From the cell containing the given text, extract its center point as [X, Y] coordinate. 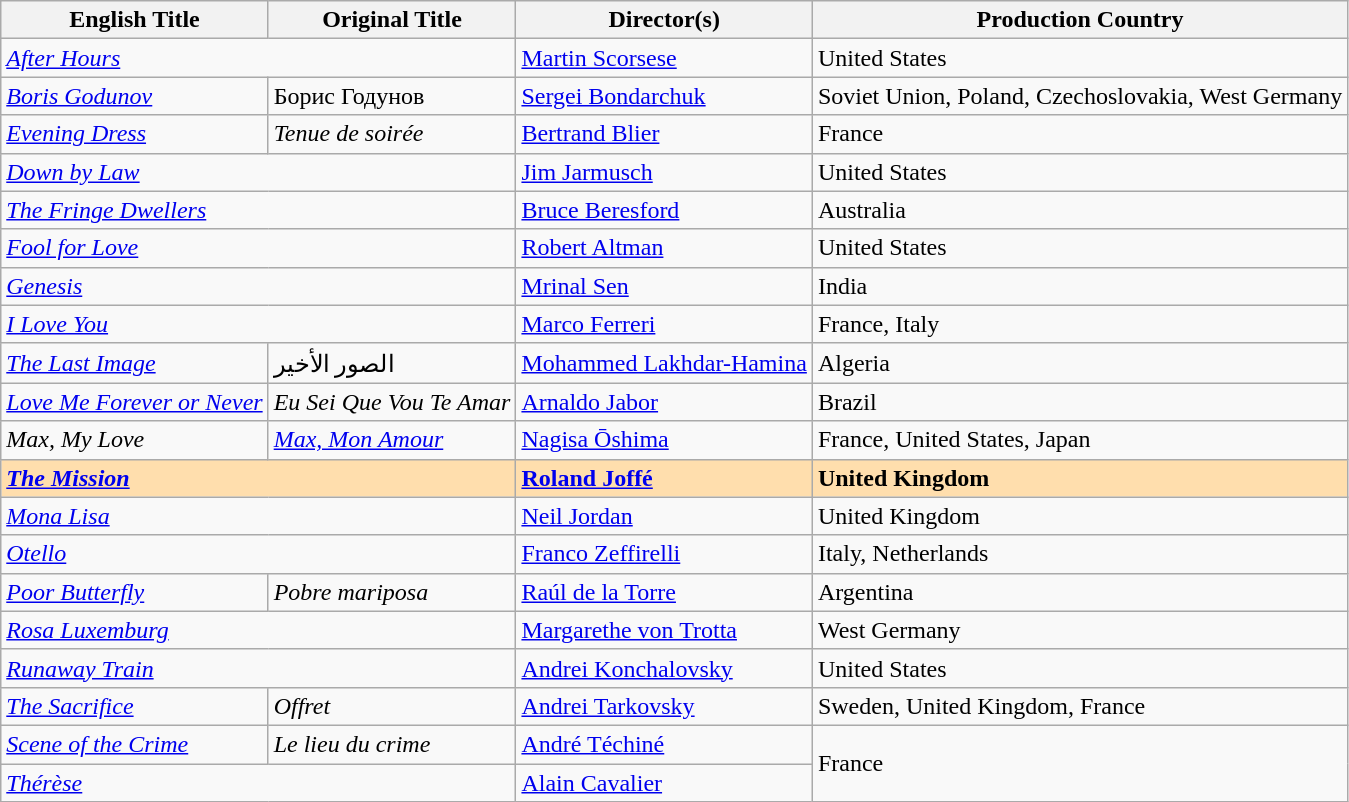
The Mission [258, 478]
Andrei Konchalovsky [664, 668]
Sweden, United Kingdom, France [1080, 706]
Offret [392, 706]
The Fringe Dwellers [258, 210]
Bertrand Blier [664, 134]
Mohammed Lakhdar-Hamina [664, 363]
Rosa Luxemburg [258, 630]
Runaway Train [258, 668]
Martin Scorsese [664, 58]
Brazil [1080, 402]
Evening Dress [134, 134]
André Téchiné [664, 744]
Bruce Beresford [664, 210]
Robert Altman [664, 248]
Poor Butterfly [134, 592]
Neil Jordan [664, 516]
Nagisa Ōshima [664, 440]
Pobre mariposa [392, 592]
Thérèse [258, 783]
Le lieu du crime [392, 744]
India [1080, 286]
Down by Law [258, 172]
Andrei Tarkovsky [664, 706]
Franco Zeffirelli [664, 554]
Original Title [392, 20]
Mona Lisa [258, 516]
Max, Mon Amour [392, 440]
Sergei Bondarchuk [664, 96]
Marco Ferreri [664, 324]
Max, My Love [134, 440]
Tenue de soirée [392, 134]
Boris Godunov [134, 96]
Argentina [1080, 592]
Algeria [1080, 363]
Scene of the Crime [134, 744]
Margarethe von Trotta [664, 630]
الصور الأخير [392, 363]
Australia [1080, 210]
Mrinal Sen [664, 286]
After Hours [258, 58]
Love Me Forever or Never [134, 402]
Jim Jarmusch [664, 172]
Production Country [1080, 20]
The Last Image [134, 363]
Italy, Netherlands [1080, 554]
Arnaldo Jabor [664, 402]
Alain Cavalier [664, 783]
Raúl de la Torre [664, 592]
France, Italy [1080, 324]
Fool for Love [258, 248]
The Sacrifice [134, 706]
Genesis [258, 286]
Soviet Union, Poland, Czechoslovakia, West Germany [1080, 96]
West Germany [1080, 630]
Eu Sei Que Vou Te Amar [392, 402]
Otello [258, 554]
France, United States, Japan [1080, 440]
English Title [134, 20]
Борис Годунов [392, 96]
Roland Joffé [664, 478]
I Love You [258, 324]
Director(s) [664, 20]
